Search for the cell housing the specified text and yield its [x, y] center coordinate. 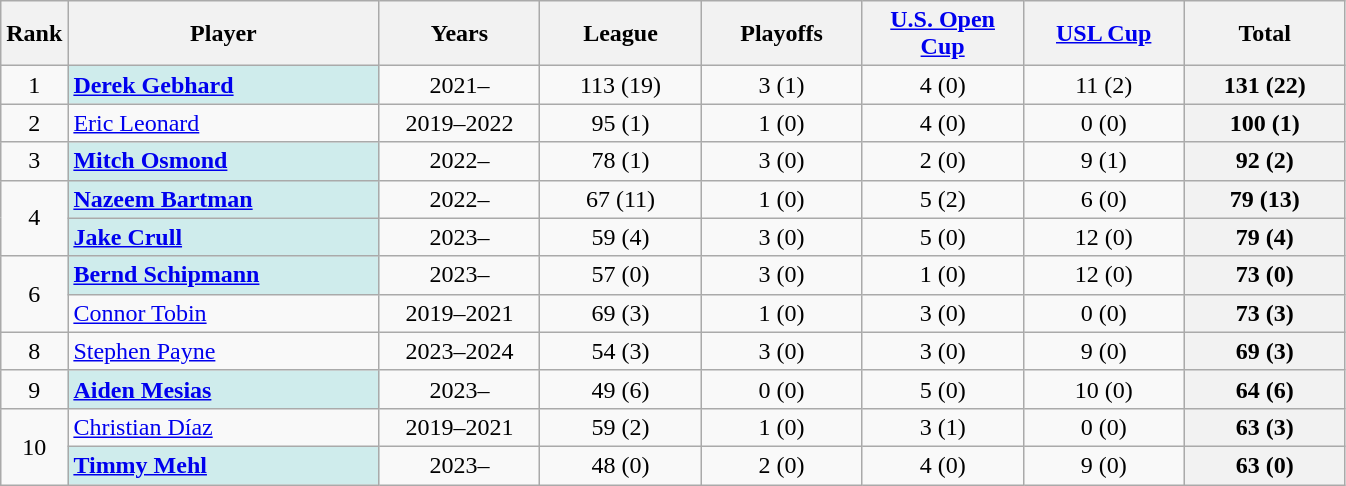
67 (11) [620, 199]
Stephen Payne [224, 351]
2023–2024 [460, 351]
Timmy Mehl [224, 465]
U.S. Open Cup [942, 34]
9 [34, 389]
113 (19) [620, 85]
3 [34, 161]
9 (1) [1104, 161]
78 (1) [620, 161]
6 [34, 294]
1 [34, 85]
Aiden Mesias [224, 389]
79 (13) [1264, 199]
73 (0) [1264, 275]
Nazeem Bartman [224, 199]
63 (0) [1264, 465]
92 (2) [1264, 161]
95 (1) [620, 123]
Mitch Osmond [224, 161]
49 (6) [620, 389]
64 (6) [1264, 389]
48 (0) [620, 465]
6 (0) [1104, 199]
Christian Díaz [224, 427]
USL Cup [1104, 34]
73 (3) [1264, 313]
2 [34, 123]
57 (0) [620, 275]
League [620, 34]
Total [1264, 34]
131 (22) [1264, 85]
10 (0) [1104, 389]
11 (2) [1104, 85]
Playoffs [782, 34]
5 (2) [942, 199]
Eric Leonard [224, 123]
79 (4) [1264, 237]
63 (3) [1264, 427]
Player [224, 34]
2019–2022 [460, 123]
10 [34, 446]
59 (2) [620, 427]
Jake Crull [224, 237]
2021– [460, 85]
Derek Gebhard [224, 85]
59 (4) [620, 237]
Connor Tobin [224, 313]
Bernd Schipmann [224, 275]
100 (1) [1264, 123]
54 (3) [620, 351]
4 [34, 218]
Years [460, 34]
Rank [34, 34]
8 [34, 351]
